Capture the cell that displays the provided text and extract its (x, y) central coordinate. 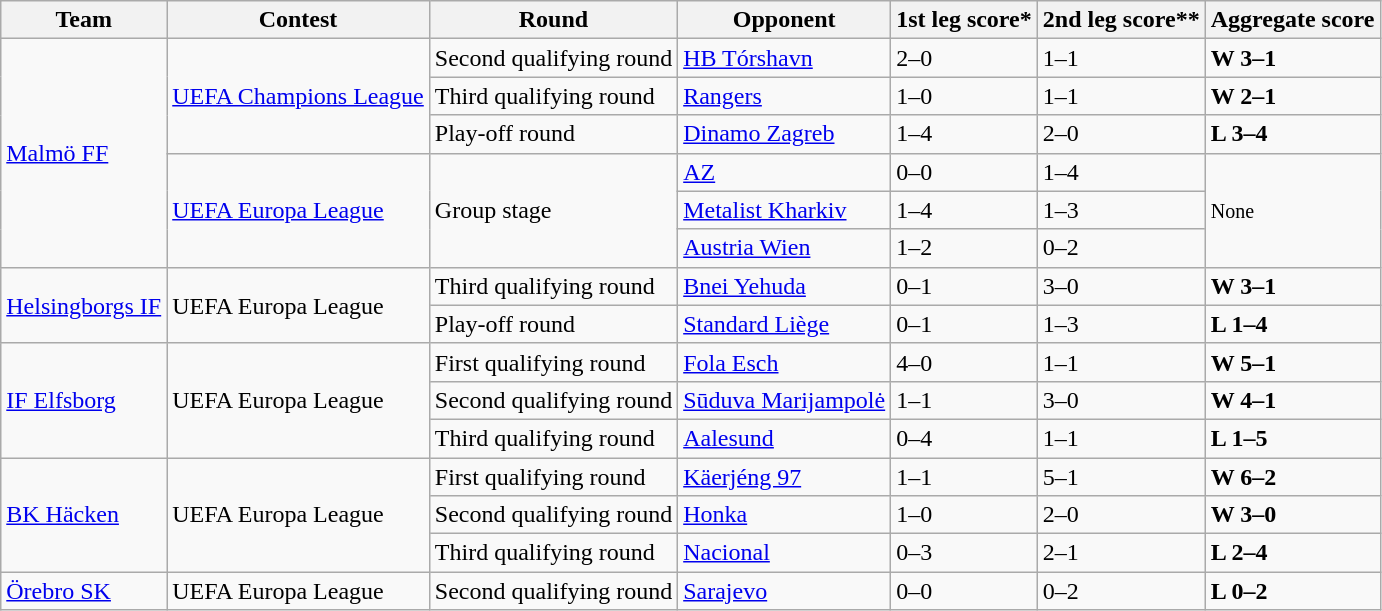
Sarajevo (784, 591)
W 4–1 (1292, 400)
Standard Liège (784, 324)
5–1 (1121, 477)
Round (553, 20)
Contest (298, 20)
AZ (784, 172)
2nd leg score** (1121, 20)
W 6–2 (1292, 477)
0–3 (964, 553)
Nacional (784, 553)
Opponent (784, 20)
2–1 (1121, 553)
UEFA Champions League (298, 96)
L 0–2 (1292, 591)
Austria Wien (784, 248)
W 5–1 (1292, 362)
Fola Esch (784, 362)
Aalesund (784, 438)
Aggregate score (1292, 20)
Sūduva Marijampolė (784, 400)
Group stage (553, 210)
Bnei Yehuda (784, 286)
L 1–4 (1292, 324)
Helsingborgs IF (84, 305)
Honka (784, 515)
Metalist Kharkiv (784, 210)
BK Häcken (84, 515)
Örebro SK (84, 591)
W 2–1 (1292, 96)
Dinamo Zagreb (784, 134)
1–2 (964, 248)
L 3–4 (1292, 134)
L 1–5 (1292, 438)
0–4 (964, 438)
IF Elfsborg (84, 400)
HB Tórshavn (784, 58)
L 2–4 (1292, 553)
Team (84, 20)
Malmö FF (84, 153)
4–0 (964, 362)
W 3–0 (1292, 515)
None (1292, 210)
Rangers (784, 96)
1st leg score* (964, 20)
Käerjéng 97 (784, 477)
